Output the [x, y] coordinate of the center of the cell containing the given text.  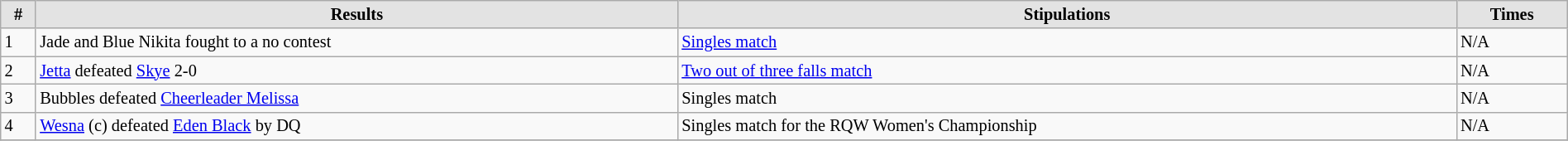
4 [18, 126]
Times [1512, 14]
Singles match for the RQW Women's Championship [1067, 126]
Wesna (c) defeated Eden Black by DQ [356, 126]
Results [356, 14]
Jetta defeated Skye 2-0 [356, 70]
1 [18, 42]
2 [18, 70]
Bubbles defeated Cheerleader Melissa [356, 98]
Two out of three falls match [1067, 70]
# [18, 14]
3 [18, 98]
Jade and Blue Nikita fought to a no contest [356, 42]
Stipulations [1067, 14]
